From the cell containing the given text, extract its center point as [x, y] coordinate. 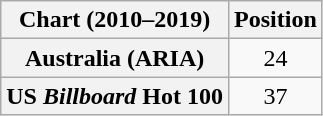
Position [276, 20]
US Billboard Hot 100 [115, 96]
37 [276, 96]
Australia (ARIA) [115, 58]
24 [276, 58]
Chart (2010–2019) [115, 20]
